Pinpoint the cell where the given text exists, returning its [x, y] midpoint coordinate. 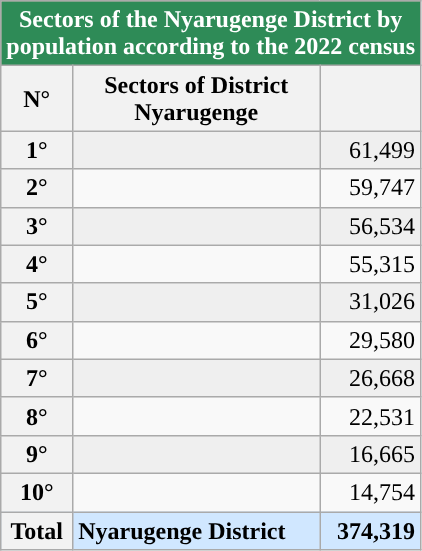
6° [37, 340]
374,319 [370, 531]
29,580 [370, 340]
22,531 [370, 416]
8° [37, 416]
3° [37, 226]
4° [37, 264]
9° [37, 454]
N° [37, 98]
7° [37, 378]
Nyarugenge District [196, 531]
16,665 [370, 454]
31,026 [370, 302]
Sectors of District Nyarugenge [196, 98]
61,499 [370, 150]
26,668 [370, 378]
1° [37, 150]
10° [37, 492]
Total [37, 531]
55,315 [370, 264]
59,747 [370, 188]
5° [37, 302]
56,534 [370, 226]
2° [37, 188]
Sectors of the Nyarugenge District by population according to the 2022 census [211, 34]
14,754 [370, 492]
